Return the (x, y) coordinate for the center point of the cell that contains the specified text.  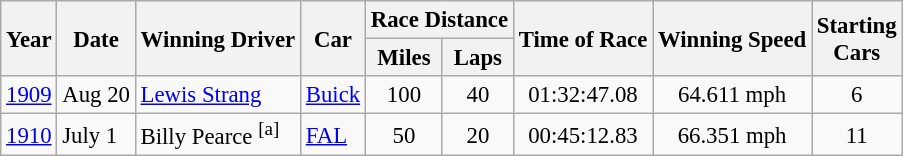
1909 (29, 95)
Lewis Strang (218, 95)
July 1 (96, 135)
Winning Driver (218, 38)
00:45:12.83 (582, 135)
Race Distance (439, 20)
20 (478, 135)
Time of Race (582, 38)
Winning Speed (732, 38)
Miles (404, 58)
Date (96, 38)
1910 (29, 135)
FAL (332, 135)
Car (332, 38)
Aug 20 (96, 95)
40 (478, 95)
66.351 mph (732, 135)
01:32:47.08 (582, 95)
100 (404, 95)
6 (857, 95)
Laps (478, 58)
50 (404, 135)
11 (857, 135)
Buick (332, 95)
Year (29, 38)
Billy Pearce [a] (218, 135)
StartingCars (857, 38)
64.611 mph (732, 95)
